Provide the (X, Y) coordinate of the cell's center where the given text is located.  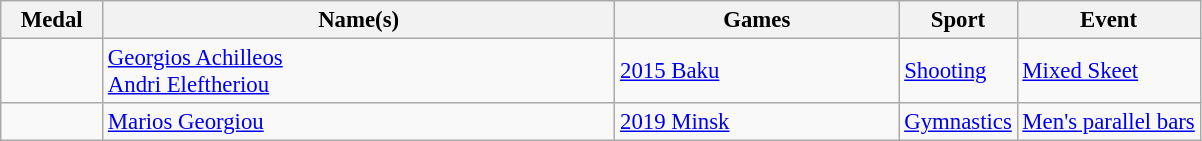
Name(s) (359, 20)
Georgios AchilleosAndri Eleftheriou (359, 72)
Mixed Skeet (1108, 72)
Event (1108, 20)
2019 Minsk (757, 122)
Games (757, 20)
Men's parallel bars (1108, 122)
2015 Baku (757, 72)
Medal (52, 20)
Gymnastics (958, 122)
Marios Georgiou (359, 122)
Shooting (958, 72)
Sport (958, 20)
